Search for the cell housing the specified text and yield its [X, Y] center coordinate. 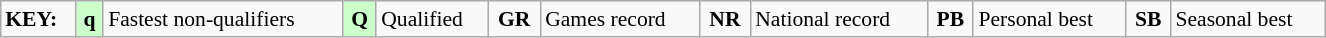
GR [514, 19]
Fastest non-qualifiers [223, 19]
National record [838, 19]
Personal best [1049, 19]
PB [950, 19]
Qualified [432, 19]
q [90, 19]
SB [1148, 19]
Games record [620, 19]
Q [360, 19]
KEY: [38, 19]
NR [725, 19]
Seasonal best [1248, 19]
